Capture the cell that displays the provided text and extract its (x, y) central coordinate. 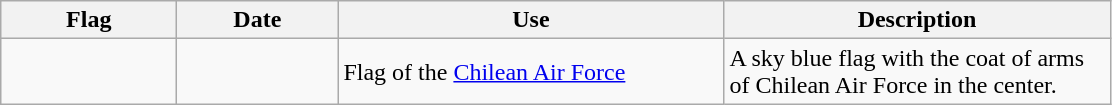
Description (917, 20)
Flag of the Chilean Air Force (531, 72)
Flag (89, 20)
Date (258, 20)
A sky blue flag with the coat of arms of Chilean Air Force in the center. (917, 72)
Use (531, 20)
